Extract the (x, y) coordinate from the center of the cell holding the provided text.  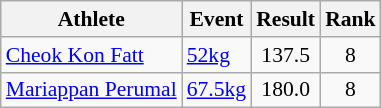
Event (216, 19)
Rank (350, 19)
Result (286, 19)
Athlete (92, 19)
52kg (216, 55)
180.0 (286, 90)
Cheok Kon Fatt (92, 55)
Mariappan Perumal (92, 90)
67.5kg (216, 90)
137.5 (286, 55)
